Find where the given text appears and provide that cell's center as (x, y) coordinate. 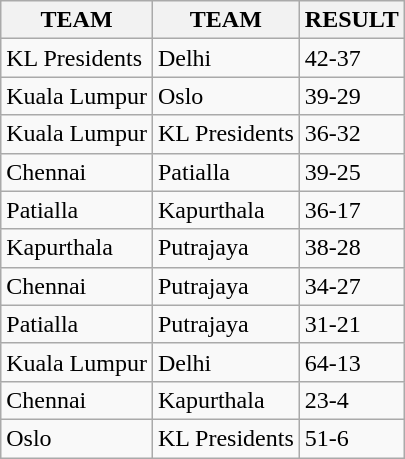
36-17 (352, 210)
31-21 (352, 324)
64-13 (352, 362)
RESULT (352, 20)
39-25 (352, 172)
38-28 (352, 248)
34-27 (352, 286)
42-37 (352, 58)
23-4 (352, 400)
39-29 (352, 96)
51-6 (352, 438)
36-32 (352, 134)
